Extract the (X, Y) coordinate from the center of the cell holding the provided text.  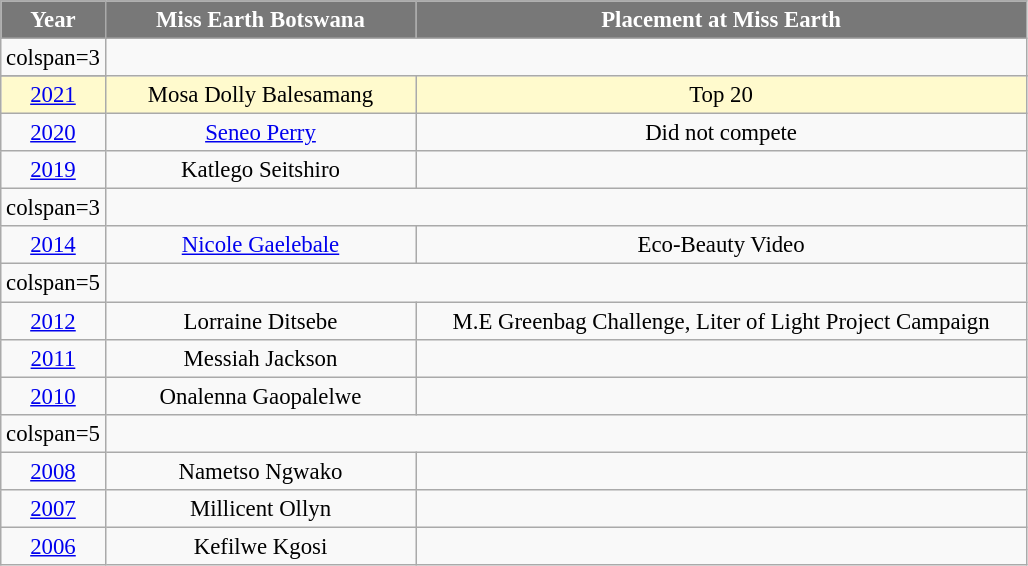
Seneo Perry (260, 133)
Kefilwe Kgosi (260, 546)
2008 (53, 471)
Katlego Seitshiro (260, 170)
Lorraine Ditsebe (260, 321)
Eco-Beauty Video (722, 245)
2012 (53, 321)
Onalenna Gaopalelwe (260, 396)
Nicole Gaelebale (260, 245)
2007 (53, 509)
Messiah Jackson (260, 358)
Placement at Miss Earth (722, 20)
2021 (53, 95)
Nametso Ngwako (260, 471)
2020 (53, 133)
Did not compete (722, 133)
2006 (53, 546)
2014 (53, 245)
Millicent Ollyn (260, 509)
2019 (53, 170)
2011 (53, 358)
Top 20 (722, 95)
Miss Earth Botswana (260, 20)
M.E Greenbag Challenge, Liter of Light Project Campaign (722, 321)
2010 (53, 396)
Mosa Dolly Balesamang (260, 95)
Year (53, 20)
